Pinpoint the cell where the given text exists, returning its (x, y) midpoint coordinate. 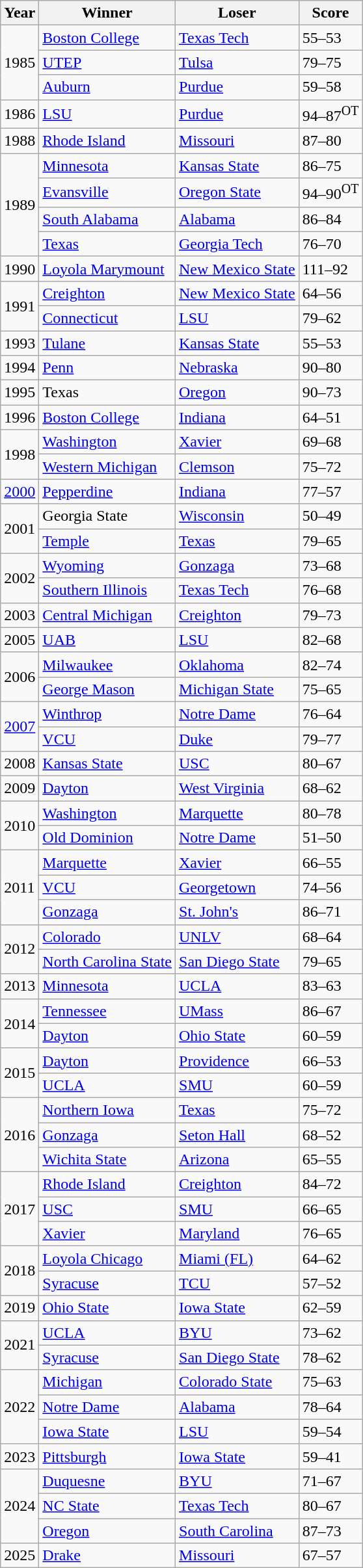
Clemson (237, 467)
82–74 (330, 664)
Winner (107, 13)
2025 (20, 1556)
2021 (20, 1345)
Wisconsin (237, 516)
Georgetown (237, 887)
Pittsburgh (107, 1456)
80–78 (330, 813)
Maryland (237, 1234)
2016 (20, 1134)
TCU (237, 1283)
90–73 (330, 393)
Oklahoma (237, 664)
1993 (20, 343)
Nebraska (237, 368)
Southern Illinois (107, 590)
Michigan (107, 1382)
2024 (20, 1506)
2010 (20, 826)
Providence (237, 1060)
Drake (107, 1556)
78–62 (330, 1357)
2012 (20, 949)
86–75 (330, 166)
87–73 (330, 1531)
65–55 (330, 1160)
77–57 (330, 491)
66–55 (330, 863)
62–59 (330, 1308)
Year (20, 13)
59–54 (330, 1431)
111–92 (330, 268)
76–65 (330, 1234)
2019 (20, 1308)
94–90OT (330, 192)
Tulsa (237, 62)
Connecticut (107, 318)
79–62 (330, 318)
2022 (20, 1407)
Miami (FL) (237, 1259)
Loser (237, 13)
68–64 (330, 937)
2008 (20, 764)
Score (330, 13)
79–75 (330, 62)
St. John's (237, 912)
George Mason (107, 689)
UTEP (107, 62)
50–49 (330, 516)
76–70 (330, 244)
84–72 (330, 1184)
Old Dominion (107, 838)
78–64 (330, 1407)
Georgia State (107, 516)
71–67 (330, 1481)
UMass (237, 1011)
2006 (20, 677)
Northern Iowa (107, 1110)
86–71 (330, 912)
51–50 (330, 838)
90–80 (330, 368)
Auburn (107, 87)
Temple (107, 541)
86–67 (330, 1011)
82–68 (330, 640)
Western Michigan (107, 467)
1986 (20, 114)
South Alabama (107, 219)
2015 (20, 1073)
86–84 (330, 219)
64–51 (330, 417)
79–77 (330, 739)
83–63 (330, 986)
79–73 (330, 615)
2011 (20, 887)
NC State (107, 1506)
2014 (20, 1023)
57–52 (330, 1283)
Tennessee (107, 1011)
1990 (20, 268)
1994 (20, 368)
2005 (20, 640)
Penn (107, 368)
Loyola Marymount (107, 268)
1991 (20, 306)
2002 (20, 578)
59–58 (330, 87)
69–68 (330, 442)
UAB (107, 640)
66–65 (330, 1209)
67–57 (330, 1556)
Loyola Chicago (107, 1259)
76–64 (330, 714)
Georgia Tech (237, 244)
2018 (20, 1271)
1988 (20, 141)
North Carolina State (107, 961)
Central Michigan (107, 615)
66–53 (330, 1060)
Duquesne (107, 1481)
73–62 (330, 1333)
64–62 (330, 1259)
59–41 (330, 1456)
Oregon State (237, 192)
1989 (20, 205)
64–56 (330, 293)
Milwaukee (107, 664)
68–52 (330, 1135)
Pepperdine (107, 491)
Duke (237, 739)
2007 (20, 726)
75–63 (330, 1382)
Colorado (107, 937)
87–80 (330, 141)
74–56 (330, 887)
Evansville (107, 192)
Wichita State (107, 1160)
West Virginia (237, 789)
2017 (20, 1209)
1998 (20, 454)
2009 (20, 789)
1995 (20, 393)
2001 (20, 529)
2003 (20, 615)
Wyoming (107, 566)
Colorado State (237, 1382)
94–87OT (330, 114)
Winthrop (107, 714)
76–68 (330, 590)
2000 (20, 491)
Tulane (107, 343)
Seton Hall (237, 1135)
Arizona (237, 1160)
1996 (20, 417)
75–65 (330, 689)
73–68 (330, 566)
68–62 (330, 789)
2023 (20, 1456)
1985 (20, 62)
2013 (20, 986)
UNLV (237, 937)
Michigan State (237, 689)
South Carolina (237, 1531)
